Output the [X, Y] coordinate of the center of the cell containing the given text.  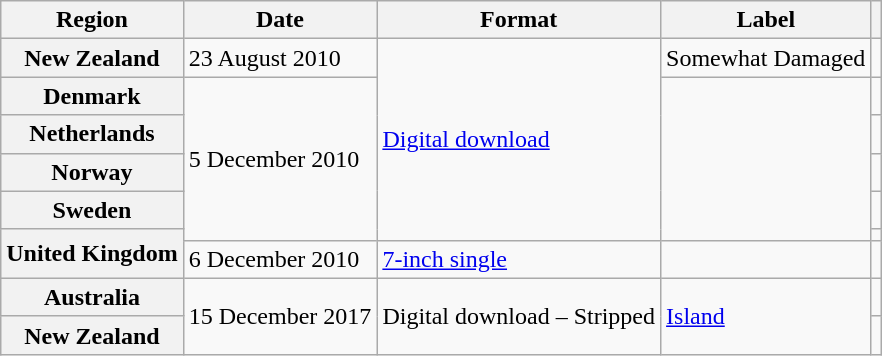
5 December 2010 [280, 158]
Date [280, 20]
Norway [92, 172]
Region [92, 20]
Sweden [92, 210]
Australia [92, 297]
6 December 2010 [280, 259]
Digital download [519, 140]
United Kingdom [92, 254]
Denmark [92, 96]
Island [766, 316]
23 August 2010 [280, 58]
Format [519, 20]
Label [766, 20]
15 December 2017 [280, 316]
7-inch single [519, 259]
Netherlands [92, 134]
Somewhat Damaged [766, 58]
Digital download – Stripped [519, 316]
